From the cell containing the given text, extract its center point as [x, y] coordinate. 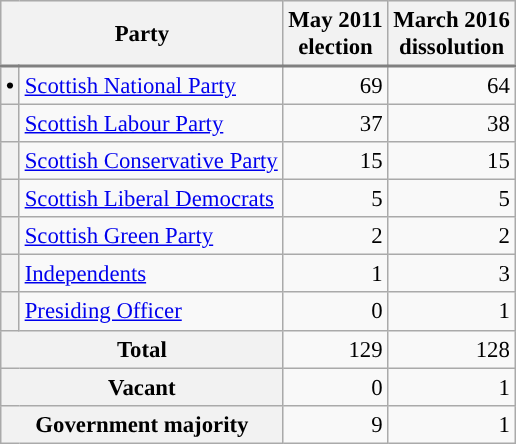
9 [336, 424]
Government majority [142, 424]
Scottish Liberal Democrats [151, 199]
64 [452, 85]
Scottish National Party [151, 85]
March 2016 dissolution [452, 34]
May 2011 election [336, 34]
129 [336, 349]
Independents [151, 274]
128 [452, 349]
38 [452, 124]
Presiding Officer [151, 312]
69 [336, 85]
Scottish Green Party [151, 236]
Vacant [142, 387]
Party [142, 34]
37 [336, 124]
Scottish Labour Party [151, 124]
• [10, 85]
Total [142, 349]
3 [452, 274]
Scottish Conservative Party [151, 161]
